Return [X, Y] of the center of cell containing provided text 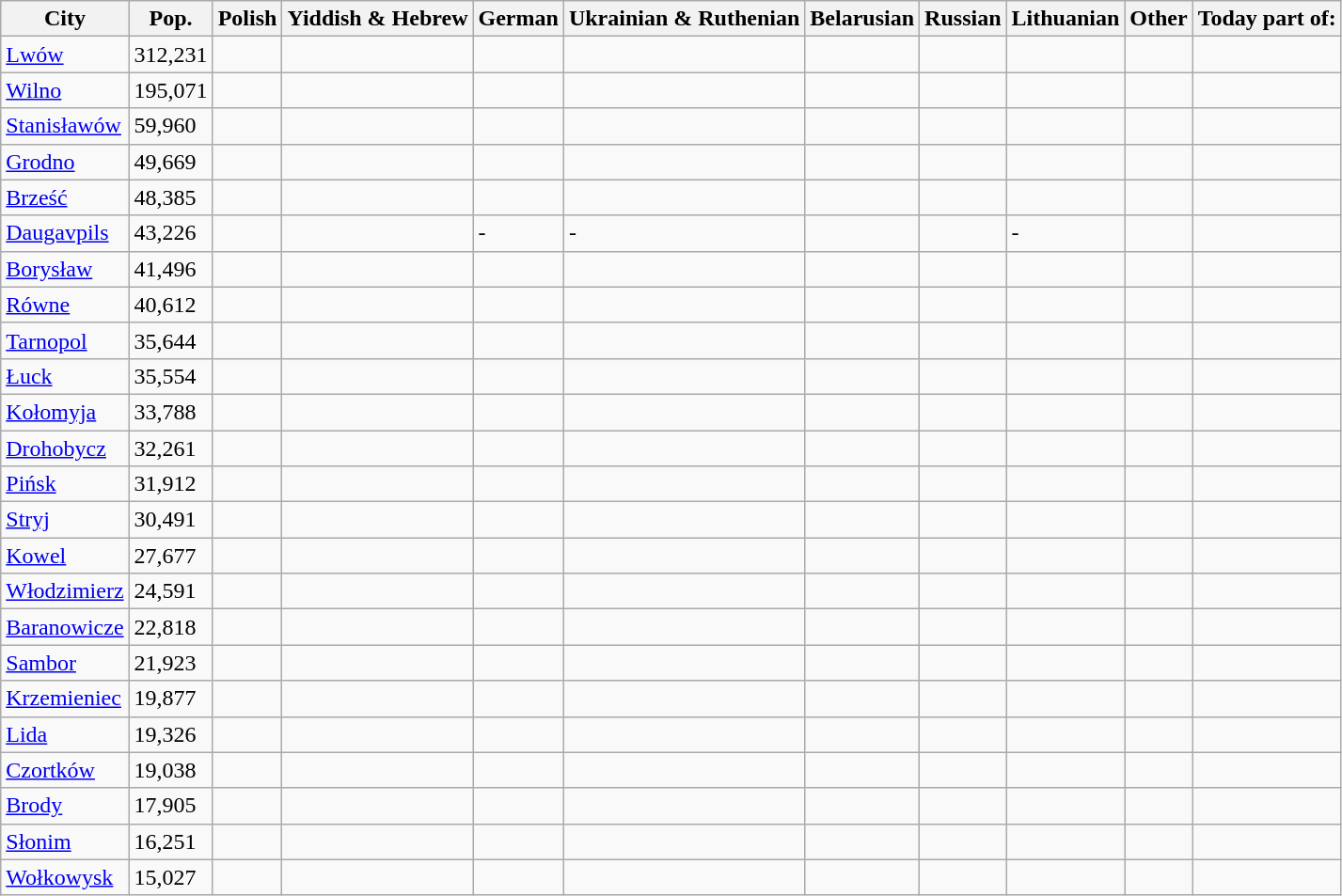
21,923 [171, 663]
195,071 [171, 90]
35,644 [171, 340]
Stanisławów [65, 126]
Równe [65, 305]
Russian [963, 19]
Wilno [65, 90]
Lida [65, 734]
Kołomyja [65, 412]
24,591 [171, 591]
Stryj [65, 520]
Borysław [65, 269]
Sambor [65, 663]
Pop. [171, 19]
Polish [247, 19]
Tarnopol [65, 340]
City [65, 19]
40,612 [171, 305]
27,677 [171, 556]
312,231 [171, 55]
49,669 [171, 162]
Brody [65, 806]
Grodno [65, 162]
22,818 [171, 627]
19,326 [171, 734]
Yiddish & Hebrew [378, 19]
17,905 [171, 806]
19,038 [171, 770]
31,912 [171, 484]
Baranowicze [65, 627]
Other [1159, 19]
Today part of: [1267, 19]
19,877 [171, 699]
Pińsk [65, 484]
43,226 [171, 233]
15,027 [171, 877]
Daugavpils [65, 233]
35,554 [171, 376]
Belarusian [862, 19]
German [518, 19]
Ukrainian & Ruthenian [684, 19]
Krzemieniec [65, 699]
Lithuanian [1066, 19]
33,788 [171, 412]
41,496 [171, 269]
Lwów [65, 55]
Łuck [65, 376]
32,261 [171, 448]
48,385 [171, 197]
Brześć [65, 197]
Słonim [65, 841]
30,491 [171, 520]
Drohobycz [65, 448]
Wołkowysk [65, 877]
Czortków [65, 770]
59,960 [171, 126]
16,251 [171, 841]
Włodzimierz [65, 591]
Kowel [65, 556]
